Locate the cell with the specified text and output its (x, y) center coordinate. 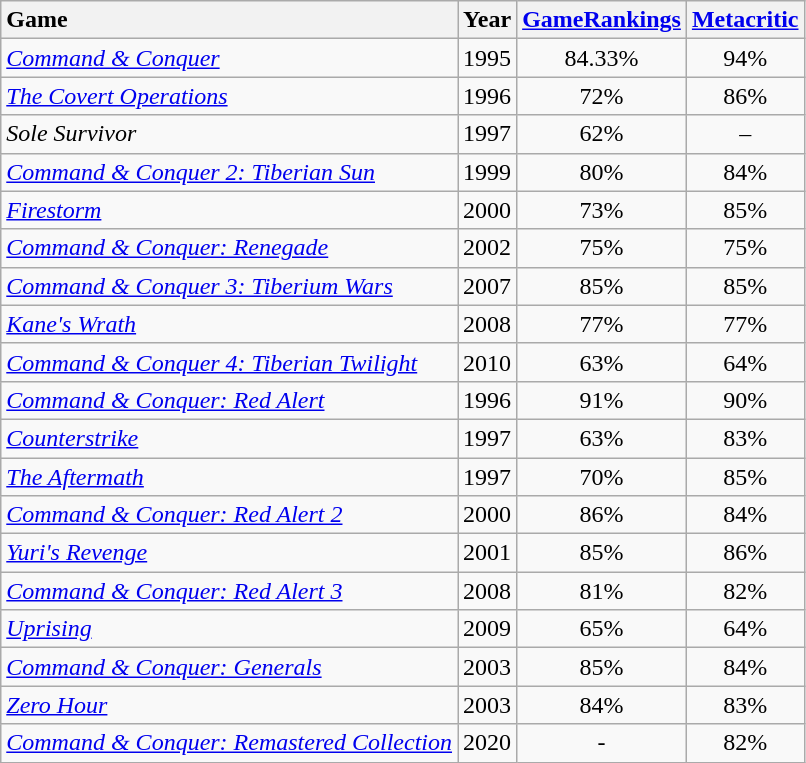
94% (745, 58)
2007 (488, 286)
2010 (488, 362)
Command & Conquer 3: Tiberium Wars (230, 286)
Metacritic (745, 20)
– (745, 134)
1999 (488, 172)
1995 (488, 58)
Sole Survivor (230, 134)
Kane's Wrath (230, 324)
Uprising (230, 629)
2020 (488, 743)
Firestorm (230, 210)
Zero Hour (230, 705)
Command & Conquer 2: Tiberian Sun (230, 172)
2009 (488, 629)
Command & Conquer: Renegade (230, 248)
80% (602, 172)
72% (602, 96)
91% (602, 400)
Command & Conquer: Generals (230, 667)
Counterstrike (230, 438)
2002 (488, 248)
The Covert Operations (230, 96)
73% (602, 210)
81% (602, 591)
GameRankings (602, 20)
- (602, 743)
Year (488, 20)
2001 (488, 553)
Game (230, 20)
90% (745, 400)
Command & Conquer: Red Alert (230, 400)
Command & Conquer: Red Alert 2 (230, 515)
The Aftermath (230, 477)
Command & Conquer: Red Alert 3 (230, 591)
Yuri's Revenge (230, 553)
Command & Conquer: Remastered Collection (230, 743)
Command & Conquer (230, 58)
84.33% (602, 58)
65% (602, 629)
Command & Conquer 4: Tiberian Twilight (230, 362)
70% (602, 477)
62% (602, 134)
